Return the (X, Y) coordinate for the center point of the cell that contains the specified text.  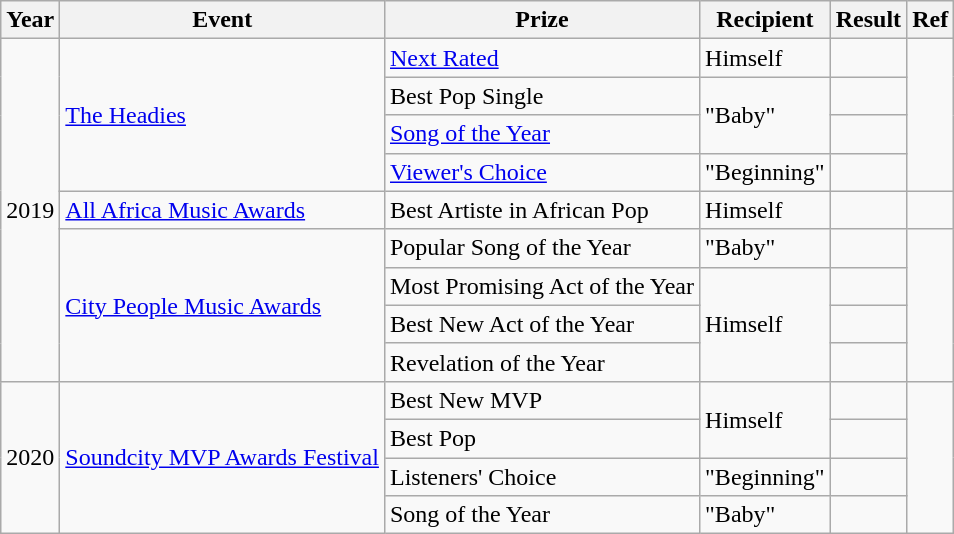
Best Pop Single (542, 96)
2019 (30, 210)
Ref (930, 20)
City People Music Awards (222, 305)
The Headies (222, 115)
Best New Act of the Year (542, 324)
Best Pop (542, 438)
Viewer's Choice (542, 172)
Result (868, 20)
Best Artiste in African Pop (542, 210)
Popular Song of the Year (542, 248)
Best New MVP (542, 400)
Listeners' Choice (542, 477)
Soundcity MVP Awards Festival (222, 457)
All Africa Music Awards (222, 210)
Recipient (766, 20)
2020 (30, 457)
Most Promising Act of the Year (542, 286)
Event (222, 20)
Year (30, 20)
Prize (542, 20)
Next Rated (542, 58)
Revelation of the Year (542, 362)
